For the text-containing cell, return its midpoint in (X, Y) coordinate format. 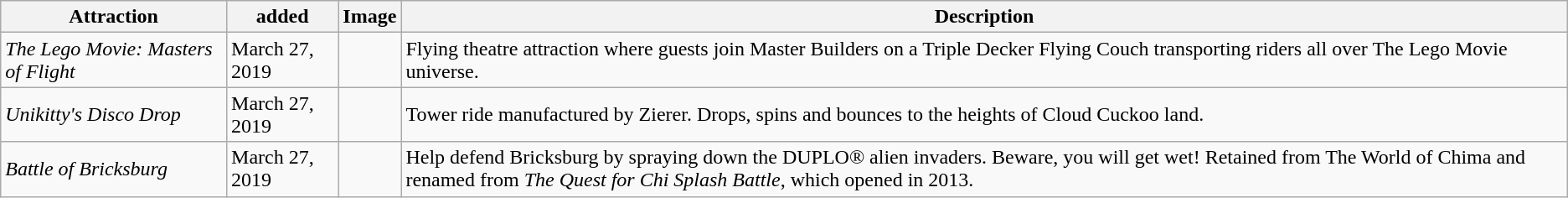
Tower ride manufactured by Zierer. Drops, spins and bounces to the heights of Cloud Cuckoo land. (984, 114)
Attraction (114, 17)
The Lego Movie: Masters of Flight (114, 60)
Flying theatre attraction where guests join Master Builders on a Triple Decker Flying Couch transporting riders all over The Lego Movie universe. (984, 60)
Battle of Bricksburg (114, 169)
Image (370, 17)
added (283, 17)
Description (984, 17)
Unikitty's Disco Drop (114, 114)
